Find where the given text appears and provide that cell's center as [x, y] coordinate. 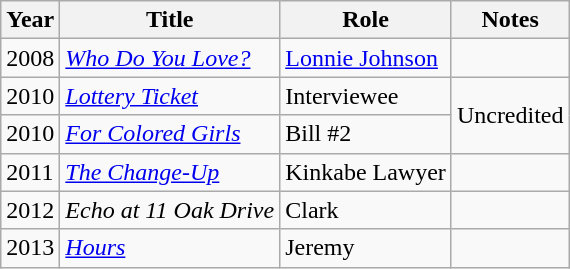
Year [30, 20]
The Change-Up [170, 172]
Role [366, 20]
Kinkabe Lawyer [366, 172]
Jeremy [366, 248]
Interviewee [366, 96]
Lonnie Johnson [366, 58]
Who Do You Love? [170, 58]
Bill #2 [366, 134]
Uncredited [510, 115]
2008 [30, 58]
2012 [30, 210]
2011 [30, 172]
Lottery Ticket [170, 96]
Title [170, 20]
Clark [366, 210]
Notes [510, 20]
For Colored Girls [170, 134]
Hours [170, 248]
Echo at 11 Oak Drive [170, 210]
2013 [30, 248]
